Provide the (x, y) coordinate of the cell's center where the given text is located.  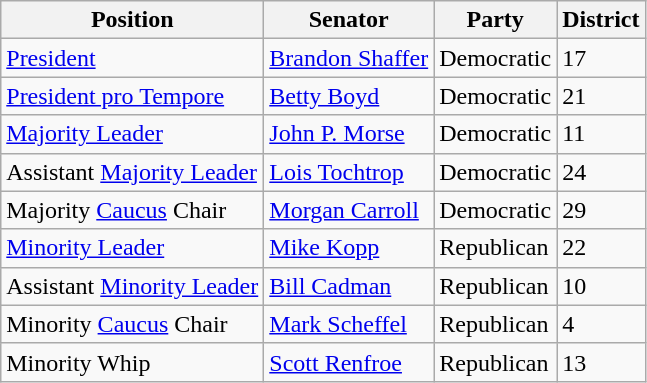
Morgan Carroll (349, 210)
Senator (349, 20)
4 (601, 324)
Scott Renfroe (349, 362)
21 (601, 96)
13 (601, 362)
11 (601, 134)
District (601, 20)
Minority Caucus Chair (132, 324)
Bill Cadman (349, 286)
Assistant Majority Leader (132, 172)
Betty Boyd (349, 96)
Party (496, 20)
Lois Tochtrop (349, 172)
22 (601, 248)
President pro Tempore (132, 96)
10 (601, 286)
Minority Leader (132, 248)
John P. Morse (349, 134)
Assistant Minority Leader (132, 286)
Brandon Shaffer (349, 58)
Minority Whip (132, 362)
24 (601, 172)
17 (601, 58)
Majority Caucus Chair (132, 210)
Mike Kopp (349, 248)
Mark Scheffel (349, 324)
Majority Leader (132, 134)
Position (132, 20)
President (132, 58)
29 (601, 210)
